Pinpoint the cell where the given text exists, returning its (X, Y) midpoint coordinate. 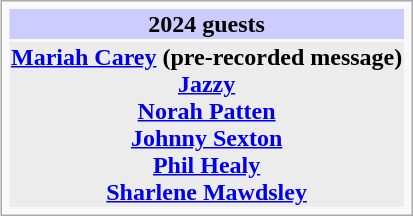
Mariah Carey (pre-recorded message) Jazzy Norah Patten Johnny Sexton Phil Healy Sharlene Mawdsley (207, 124)
2024 guests (207, 24)
